From the cell containing the given text, extract its center point as (X, Y) coordinate. 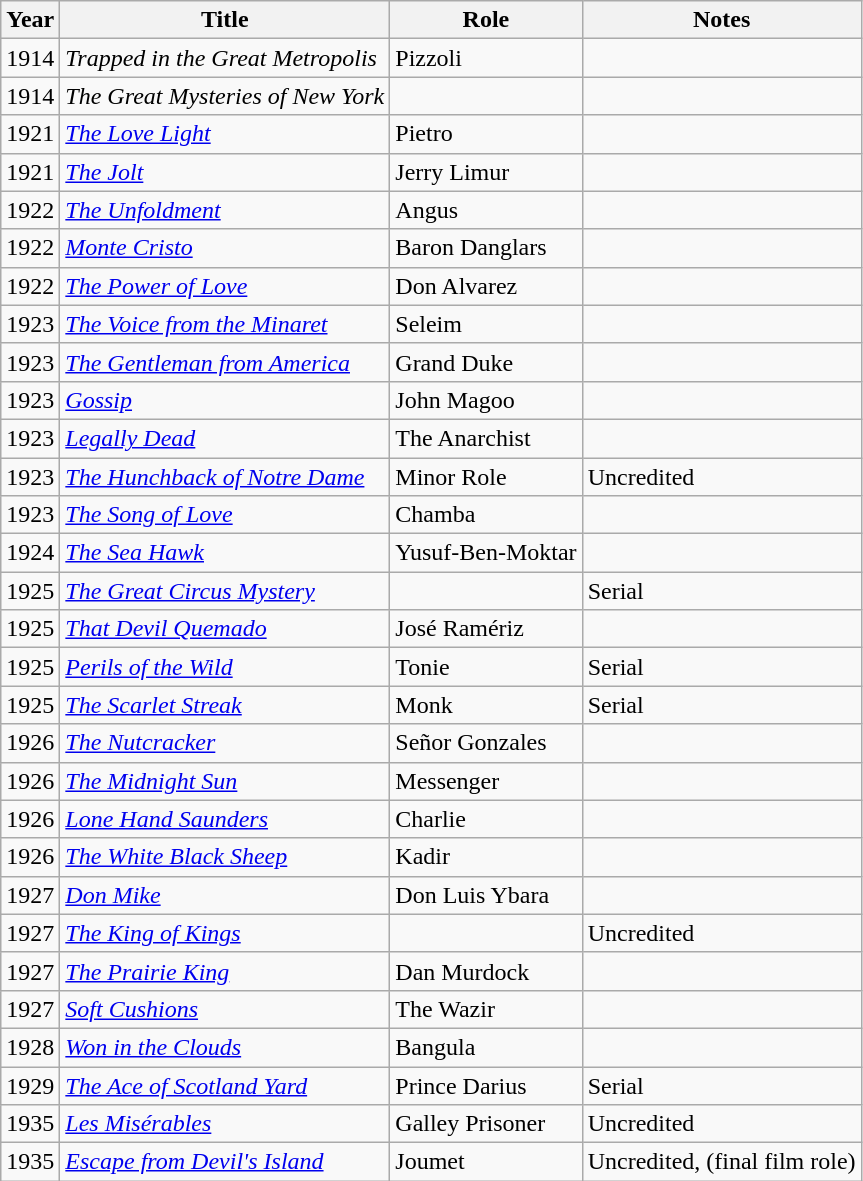
Year (30, 20)
The Unfoldment (225, 210)
The Prairie King (225, 971)
Baron Danglars (486, 248)
Minor Role (486, 477)
Role (486, 20)
Won in the Clouds (225, 1047)
The Midnight Sun (225, 781)
The Anarchist (486, 438)
Soft Cushions (225, 1009)
The Jolt (225, 172)
The Power of Love (225, 286)
Escape from Devil's Island (225, 1162)
1928 (30, 1047)
The Great Mysteries of New York (225, 96)
The Sea Hawk (225, 553)
The Wazir (486, 1009)
John Magoo (486, 400)
Monte Cristo (225, 248)
Gossip (225, 400)
Jerry Limur (486, 172)
Notes (722, 20)
Les Misérables (225, 1124)
Monk (486, 705)
Don Luis Ybara (486, 895)
Perils of the Wild (225, 667)
The White Black Sheep (225, 857)
Messenger (486, 781)
Don Mike (225, 895)
That Devil Quemado (225, 629)
Don Alvarez (486, 286)
Seleim (486, 324)
The Ace of Scotland Yard (225, 1085)
The Scarlet Streak (225, 705)
Pietro (486, 134)
The King of Kings (225, 933)
The Love Light (225, 134)
1929 (30, 1085)
Grand Duke (486, 362)
Angus (486, 210)
The Song of Love (225, 515)
Charlie (486, 819)
Uncredited, (final film role) (722, 1162)
Pizzoli (486, 58)
José Ramériz (486, 629)
The Gentleman from America (225, 362)
Señor Gonzales (486, 743)
Legally Dead (225, 438)
Joumet (486, 1162)
Lone Hand Saunders (225, 819)
Tonie (486, 667)
Title (225, 20)
Chamba (486, 515)
Trapped in the Great Metropolis (225, 58)
Galley Prisoner (486, 1124)
The Voice from the Minaret (225, 324)
1924 (30, 553)
Dan Murdock (486, 971)
The Nutcracker (225, 743)
Yusuf-Ben-Moktar (486, 553)
The Great Circus Mystery (225, 591)
Kadir (486, 857)
The Hunchback of Notre Dame (225, 477)
Prince Darius (486, 1085)
Bangula (486, 1047)
